Capture the cell that displays the provided text and extract its [X, Y] central coordinate. 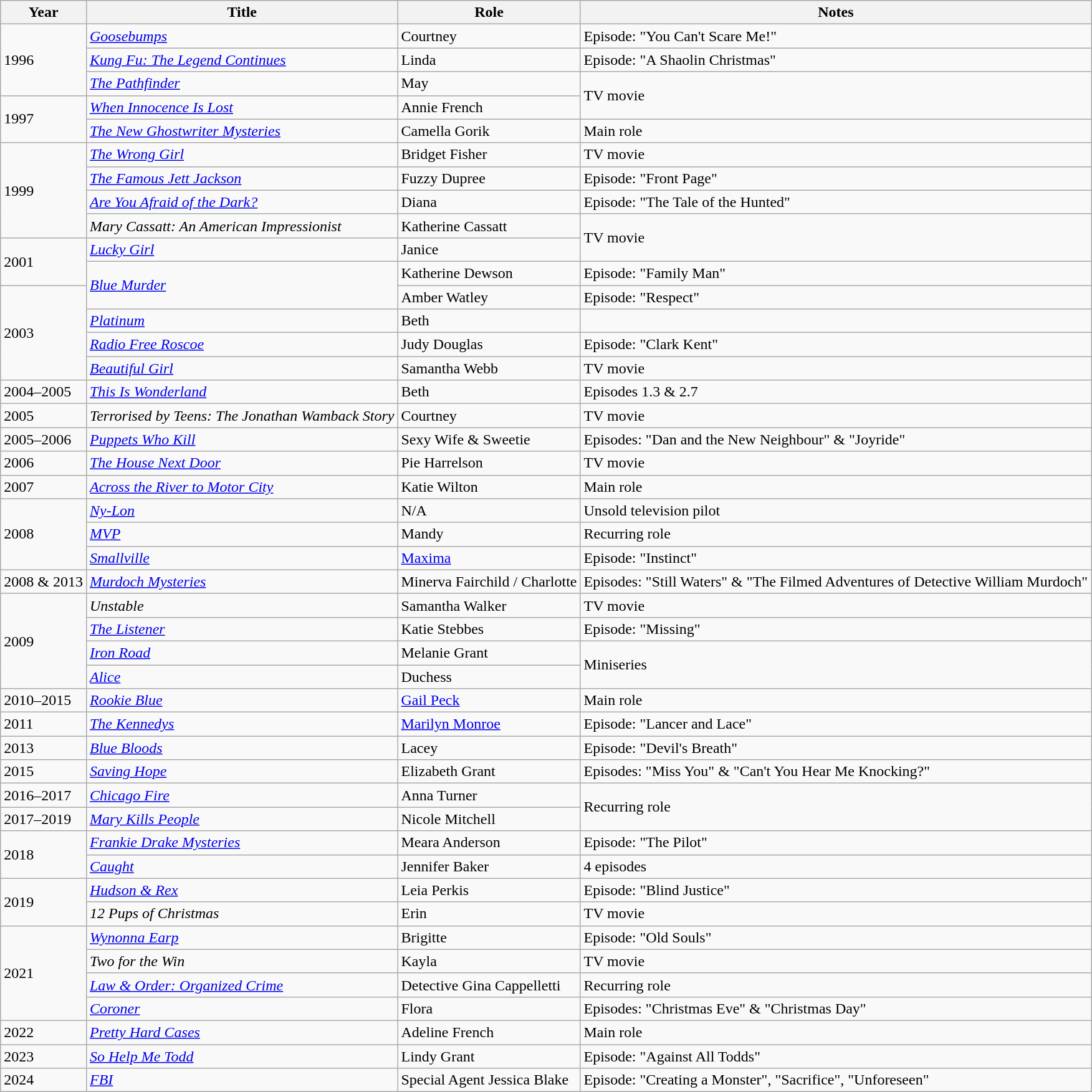
Radio Free Roscoe [242, 345]
Melanie Grant [489, 653]
The Listener [242, 629]
The House Next Door [242, 463]
Are You Afraid of the Dark? [242, 202]
2013 [44, 748]
Ny-Lon [242, 510]
Saving Hope [242, 772]
Diana [489, 202]
Katie Wilton [489, 487]
Episodes 1.3 & 2.7 [836, 392]
Episode: "Front Page" [836, 178]
Katherine Dewson [489, 273]
Lacey [489, 748]
Unstable [242, 605]
Puppets Who Kill [242, 439]
Across the River to Motor City [242, 487]
Gail Peck [489, 701]
2008 [44, 534]
Jennifer Baker [489, 866]
Murdoch Mysteries [242, 582]
Wynonna Earp [242, 937]
Mary Kills People [242, 819]
Episode: "The Pilot" [836, 843]
FBI [242, 1080]
2021 [44, 973]
Erin [489, 914]
Meara Anderson [489, 843]
Episodes: "Miss You" & "Can't You Hear Me Knocking?" [836, 772]
The New Ghostwriter Mysteries [242, 131]
Amber Watley [489, 297]
Role [489, 12]
2007 [44, 487]
Two for the Win [242, 961]
MVP [242, 534]
Episodes: "Christmas Eve" & "Christmas Day" [836, 1008]
Iron Road [242, 653]
Nicole Mitchell [489, 819]
Blue Bloods [242, 748]
The Wrong Girl [242, 155]
Goosebumps [242, 36]
Judy Douglas [489, 345]
1997 [44, 119]
May [489, 84]
The Famous Jett Jackson [242, 178]
1996 [44, 60]
Episode: "Creating a Monster", "Sacrifice", "Unforeseen" [836, 1080]
N/A [489, 510]
Katie Stebbes [489, 629]
Leia Perkis [489, 890]
The Pathfinder [242, 84]
2003 [44, 333]
Janice [489, 249]
Annie French [489, 107]
Beautiful Girl [242, 368]
Pie Harrelson [489, 463]
Episode: "Devil's Breath" [836, 748]
Episode: "Clark Kent" [836, 345]
Coroner [242, 1008]
Episodes: "Still Waters" & "The Filmed Adventures of Detective William Murdoch" [836, 582]
2005–2006 [44, 439]
Special Agent Jessica Blake [489, 1080]
When Innocence Is Lost [242, 107]
Hudson & Rex [242, 890]
Episode: "Lancer and Lace" [836, 724]
Episode: "Blind Justice" [836, 890]
Kayla [489, 961]
Episode: "Respect" [836, 297]
Episode: "Missing" [836, 629]
12 Pups of Christmas [242, 914]
1999 [44, 190]
Detective Gina Cappelletti [489, 985]
4 episodes [836, 866]
Duchess [489, 676]
2004–2005 [44, 392]
Episode: "Family Man" [836, 273]
Rookie Blue [242, 701]
Maxima [489, 558]
2015 [44, 772]
Lucky Girl [242, 249]
2016–2017 [44, 795]
Fuzzy Dupree [489, 178]
Platinum [242, 321]
2022 [44, 1032]
Year [44, 12]
So Help Me Todd [242, 1056]
2024 [44, 1080]
Bridget Fisher [489, 155]
Minerva Fairchild / Charlotte [489, 582]
Marilyn Monroe [489, 724]
Frankie Drake Mysteries [242, 843]
The Kennedys [242, 724]
Mary Cassatt: An American Impressionist [242, 226]
Episode: "You Can't Scare Me!" [836, 36]
2019 [44, 902]
Notes [836, 12]
Pretty Hard Cases [242, 1032]
Episodes: "Dan and the New Neighbour" & "Joyride" [836, 439]
This Is Wonderland [242, 392]
2009 [44, 641]
Smallville [242, 558]
Linda [489, 60]
Unsold television pilot [836, 510]
2005 [44, 416]
Anna Turner [489, 795]
2010–2015 [44, 701]
Samantha Webb [489, 368]
Episode: "The Tale of the Hunted" [836, 202]
Terrorised by Teens: The Jonathan Wamback Story [242, 416]
Caught [242, 866]
Law & Order: Organized Crime [242, 985]
2001 [44, 261]
Camella Gorik [489, 131]
Episode: "Against All Todds" [836, 1056]
Lindy Grant [489, 1056]
Brigitte [489, 937]
Flora [489, 1008]
Episode: "Old Souls" [836, 937]
2023 [44, 1056]
Adeline French [489, 1032]
2006 [44, 463]
2011 [44, 724]
Kung Fu: The Legend Continues [242, 60]
2017–2019 [44, 819]
Mandy [489, 534]
Chicago Fire [242, 795]
Sexy Wife & Sweetie [489, 439]
2018 [44, 855]
Episode: "A Shaolin Christmas" [836, 60]
Katherine Cassatt [489, 226]
Episode: "Instinct" [836, 558]
Elizabeth Grant [489, 772]
Alice [242, 676]
Blue Murder [242, 285]
Miniseries [836, 664]
Title [242, 12]
Samantha Walker [489, 605]
2008 & 2013 [44, 582]
